For the text-containing cell, return its midpoint in [x, y] coordinate format. 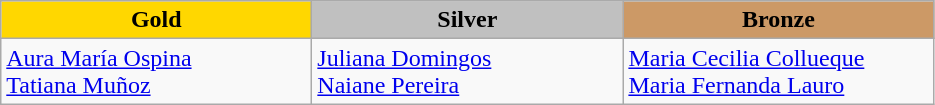
Gold [156, 20]
Bronze [778, 20]
Aura María OspinaTatiana Muñoz [156, 72]
Silver [468, 20]
Juliana DomingosNaiane Pereira [468, 72]
Maria Cecilia ColluequeMaria Fernanda Lauro [778, 72]
